Pinpoint the cell where the given text exists, returning its (x, y) midpoint coordinate. 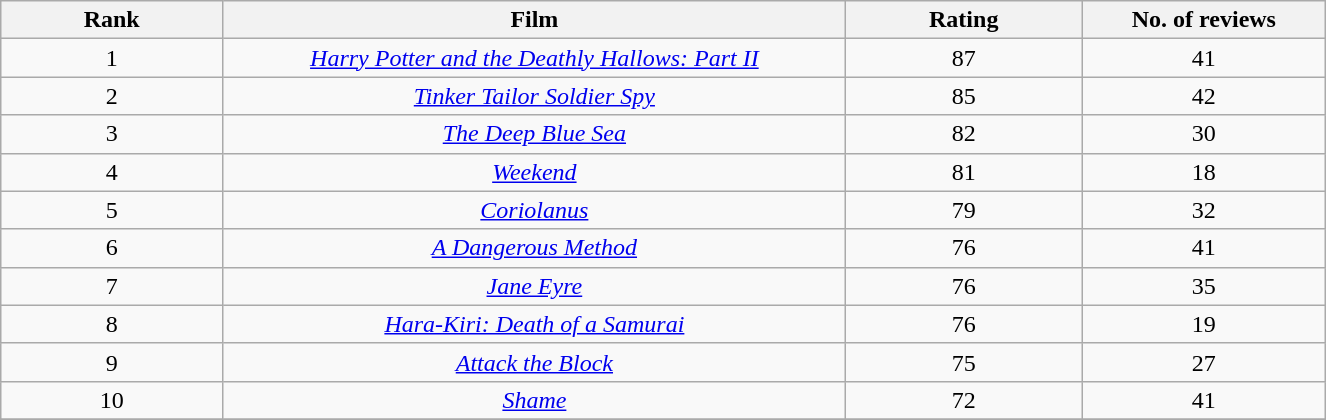
8 (112, 324)
35 (1204, 286)
72 (964, 400)
30 (1204, 134)
Film (534, 20)
75 (964, 362)
Shame (534, 400)
Weekend (534, 172)
A Dangerous Method (534, 248)
79 (964, 210)
1 (112, 58)
32 (1204, 210)
82 (964, 134)
19 (1204, 324)
9 (112, 362)
Jane Eyre (534, 286)
2 (112, 96)
No. of reviews (1204, 20)
Rating (964, 20)
18 (1204, 172)
7 (112, 286)
87 (964, 58)
42 (1204, 96)
10 (112, 400)
27 (1204, 362)
Hara-Kiri: Death of a Samurai (534, 324)
Harry Potter and the Deathly Hallows: Part II (534, 58)
Coriolanus (534, 210)
Tinker Tailor Soldier Spy (534, 96)
Rank (112, 20)
4 (112, 172)
The Deep Blue Sea (534, 134)
Attack the Block (534, 362)
81 (964, 172)
85 (964, 96)
3 (112, 134)
5 (112, 210)
6 (112, 248)
